Detect which cell encompasses the target text, then output its (X, Y) center coordinate. 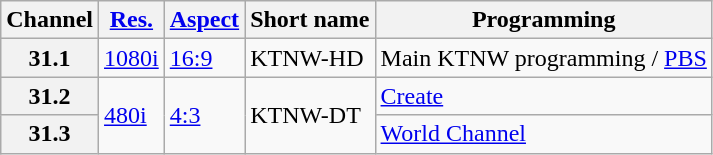
Channel (50, 20)
31.3 (50, 134)
KTNW-HD (310, 58)
480i (132, 115)
Res. (132, 20)
31.2 (50, 96)
Create (544, 96)
16:9 (204, 58)
Programming (544, 20)
Short name (310, 20)
Aspect (204, 20)
KTNW-DT (310, 115)
World Channel (544, 134)
Main KTNW programming / PBS (544, 58)
31.1 (50, 58)
1080i (132, 58)
4:3 (204, 115)
